Scan for the cell matching the given text and deliver its [x, y] coordinate at center. 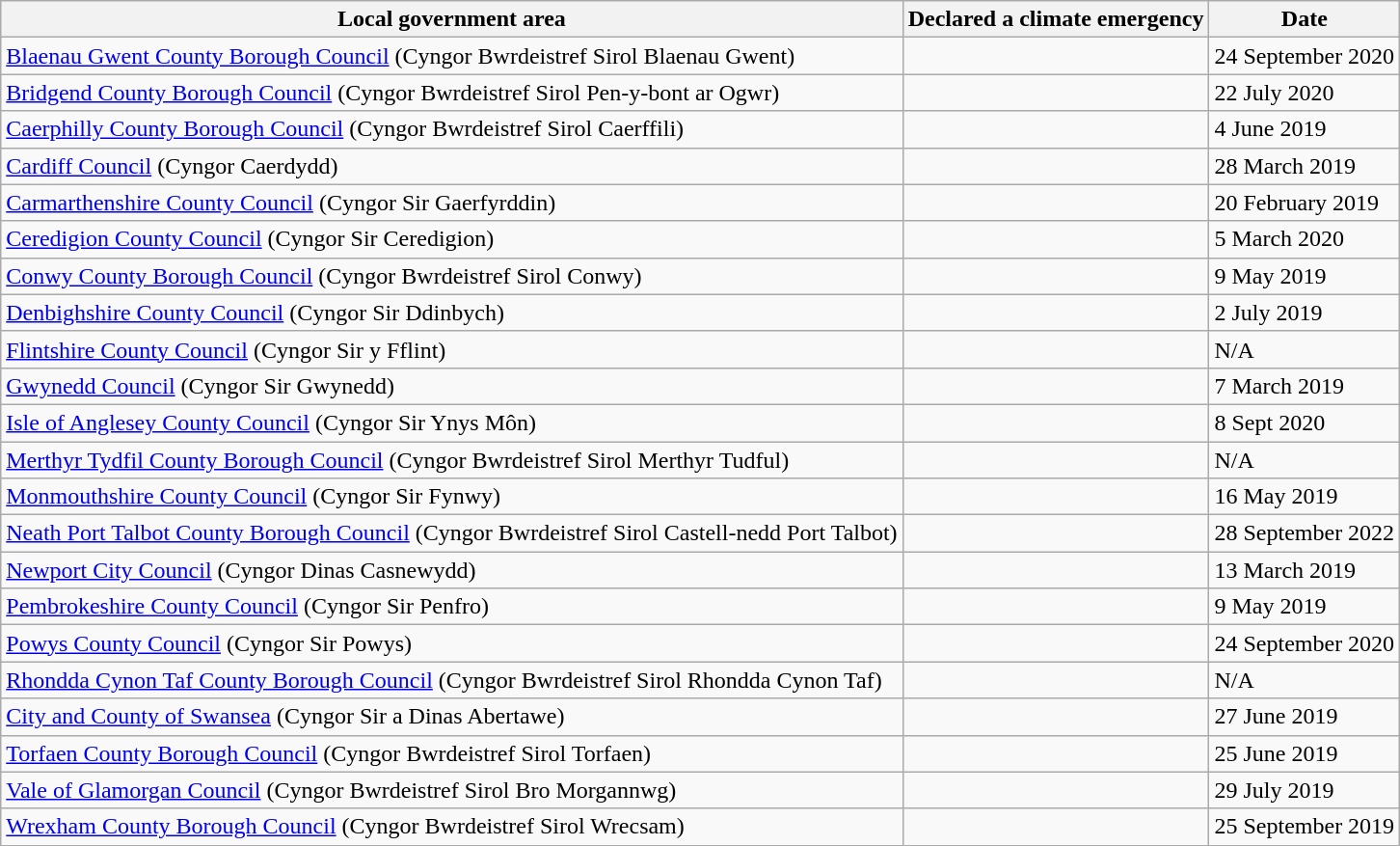
Carmarthenshire County Council (Cyngor Sir Gaerfyrddin) [451, 203]
2 July 2019 [1305, 313]
Conwy County Borough Council (Cyngor Bwrdeistref Sirol Conwy) [451, 276]
Pembrokeshire County Council (Cyngor Sir Penfro) [451, 607]
Denbighshire County Council (Cyngor Sir Ddinbych) [451, 313]
Caerphilly County Borough Council (Cyngor Bwrdeistref Sirol Caerffili) [451, 129]
Newport City Council (Cyngor Dinas Casnewydd) [451, 570]
Powys County Council (Cyngor Sir Powys) [451, 643]
Monmouthshire County Council (Cyngor Sir Fynwy) [451, 497]
Flintshire County Council (Cyngor Sir y Fflint) [451, 349]
Ceredigion County Council (Cyngor Sir Ceredigion) [451, 239]
28 September 2022 [1305, 533]
Local government area [451, 19]
Wrexham County Borough Council (Cyngor Bwrdeistref Sirol Wrecsam) [451, 827]
Torfaen County Borough Council (Cyngor Bwrdeistref Sirol Torfaen) [451, 753]
Rhondda Cynon Taf County Borough Council (Cyngor Bwrdeistref Sirol Rhondda Cynon Taf) [451, 680]
20 February 2019 [1305, 203]
Isle of Anglesey County Council (Cyngor Sir Ynys Môn) [451, 423]
Declared a climate emergency [1056, 19]
28 March 2019 [1305, 166]
16 May 2019 [1305, 497]
5 March 2020 [1305, 239]
27 June 2019 [1305, 717]
7 March 2019 [1305, 386]
Date [1305, 19]
4 June 2019 [1305, 129]
25 September 2019 [1305, 827]
Blaenau Gwent County Borough Council (Cyngor Bwrdeistref Sirol Blaenau Gwent) [451, 56]
8 Sept 2020 [1305, 423]
Merthyr Tydfil County Borough Council (Cyngor Bwrdeistref Sirol Merthyr Tudful) [451, 460]
Neath Port Talbot County Borough Council (Cyngor Bwrdeistref Sirol Castell-nedd Port Talbot) [451, 533]
Gwynedd Council (Cyngor Sir Gwynedd) [451, 386]
29 July 2019 [1305, 790]
City and County of Swansea (Cyngor Sir a Dinas Abertawe) [451, 717]
22 July 2020 [1305, 93]
Vale of Glamorgan Council (Cyngor Bwrdeistref Sirol Bro Morgannwg) [451, 790]
25 June 2019 [1305, 753]
Cardiff Council (Cyngor Caerdydd) [451, 166]
13 March 2019 [1305, 570]
Bridgend County Borough Council (Cyngor Bwrdeistref Sirol Pen-y-bont ar Ogwr) [451, 93]
